Extract the [x, y] coordinate from the center of the cell holding the provided text.  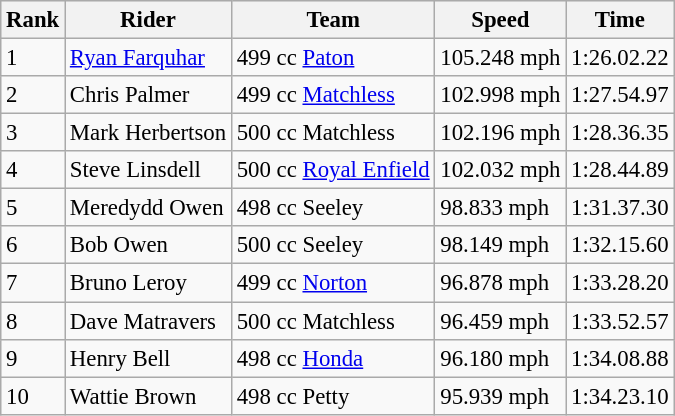
Meredydd Owen [148, 208]
1:34.08.88 [620, 358]
1 [33, 58]
102.032 mph [500, 170]
96.878 mph [500, 283]
105.248 mph [500, 58]
499 cc Matchless [333, 95]
10 [33, 396]
Wattie Brown [148, 396]
498 cc Seeley [333, 208]
2 [33, 95]
Speed [500, 20]
Mark Herbertson [148, 133]
1:32.15.60 [620, 245]
Dave Matravers [148, 321]
Team [333, 20]
102.196 mph [500, 133]
4 [33, 170]
500 cc Seeley [333, 245]
498 cc Honda [333, 358]
500 cc Royal Enfield [333, 170]
1:28.36.35 [620, 133]
1:34.23.10 [620, 396]
95.939 mph [500, 396]
Time [620, 20]
Rank [33, 20]
3 [33, 133]
498 cc Petty [333, 396]
9 [33, 358]
1:33.52.57 [620, 321]
Rider [148, 20]
499 cc Paton [333, 58]
Bruno Leroy [148, 283]
1:26.02.22 [620, 58]
102.998 mph [500, 95]
499 cc Norton [333, 283]
Bob Owen [148, 245]
Ryan Farquhar [148, 58]
98.833 mph [500, 208]
96.180 mph [500, 358]
8 [33, 321]
Steve Linsdell [148, 170]
96.459 mph [500, 321]
1:27.54.97 [620, 95]
Chris Palmer [148, 95]
6 [33, 245]
1:31.37.30 [620, 208]
1:28.44.89 [620, 170]
7 [33, 283]
1:33.28.20 [620, 283]
5 [33, 208]
Henry Bell [148, 358]
98.149 mph [500, 245]
